Return [X, Y] of the center of cell containing provided text 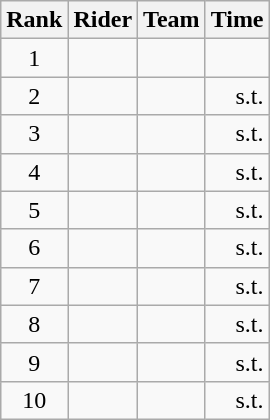
3 [34, 134]
10 [34, 400]
8 [34, 324]
Rank [34, 20]
6 [34, 248]
Time [237, 20]
4 [34, 172]
2 [34, 96]
5 [34, 210]
Rider [103, 20]
7 [34, 286]
1 [34, 58]
Team [172, 20]
9 [34, 362]
